Identify which cell holds the provided text, then report its [x, y] central coordinate. 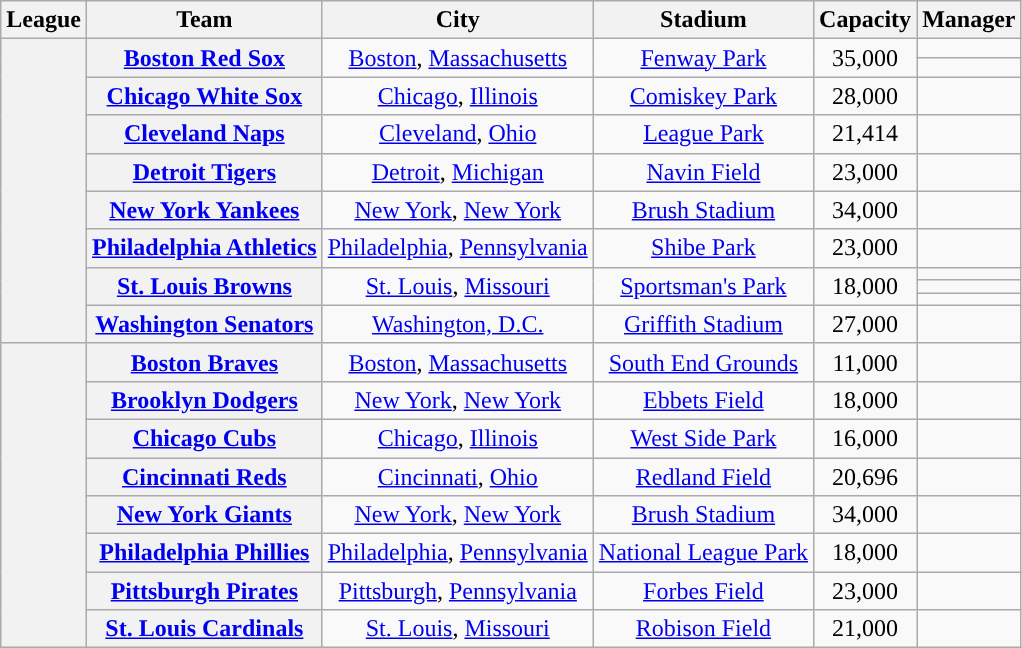
St. Louis Browns [204, 286]
20,696 [866, 477]
South End Grounds [703, 362]
Robison Field [703, 629]
Ebbets Field [703, 400]
Philadelphia Phillies [204, 553]
Washington, D.C. [458, 324]
St. Louis Cardinals [204, 629]
Chicago White Sox [204, 96]
Team [204, 20]
New York Yankees [204, 210]
Capacity [866, 20]
Boston Red Sox [204, 58]
Boston Braves [204, 362]
Pittsburgh, Pennsylvania [458, 591]
City [458, 20]
Manager [969, 20]
27,000 [866, 324]
Brooklyn Dodgers [204, 400]
Sportsman's Park [703, 286]
Detroit, Michigan [458, 172]
Chicago Cubs [204, 438]
Comiskey Park [703, 96]
Navin Field [703, 172]
New York Giants [204, 515]
West Side Park [703, 438]
Griffith Stadium [703, 324]
Forbes Field [703, 591]
Cincinnati, Ohio [458, 477]
Cincinnati Reds [204, 477]
Washington Senators [204, 324]
Fenway Park [703, 58]
35,000 [866, 58]
16,000 [866, 438]
Detroit Tigers [204, 172]
21,414 [866, 134]
Shibe Park [703, 248]
League Park [703, 134]
11,000 [866, 362]
National League Park [703, 553]
Cleveland, Ohio [458, 134]
League [44, 20]
Redland Field [703, 477]
Philadelphia Athletics [204, 248]
Stadium [703, 20]
21,000 [866, 629]
28,000 [866, 96]
Cleveland Naps [204, 134]
Pittsburgh Pirates [204, 591]
